Detect which cell encompasses the target text, then output its (x, y) center coordinate. 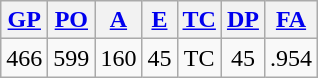
160 (118, 58)
A (118, 20)
FA (290, 20)
PO (72, 20)
DP (242, 20)
.954 (290, 58)
E (160, 20)
GP (24, 20)
466 (24, 58)
599 (72, 58)
